From the cell containing the given text, extract its center point as (X, Y) coordinate. 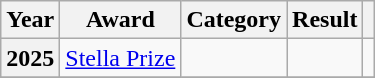
Stella Prize (120, 58)
Result (325, 20)
2025 (30, 58)
Category (234, 20)
Year (30, 20)
Award (120, 20)
